Extract the (x, y) coordinate from the center of the cell holding the provided text.  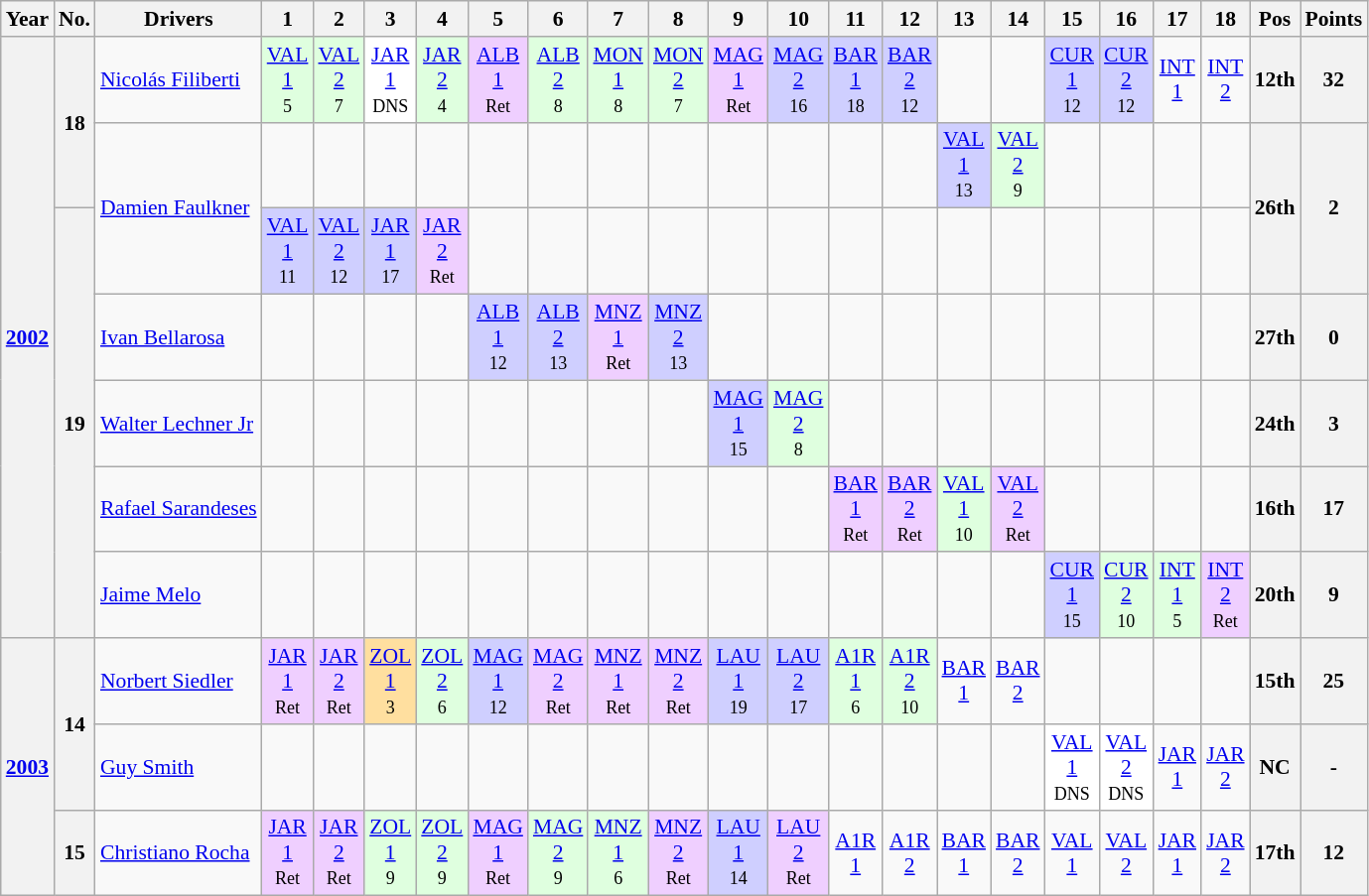
MON18 (617, 79)
Damien Faulkner (179, 208)
Points (1334, 19)
VAL212 (339, 252)
BAR118 (856, 79)
ALB1Ret (498, 79)
16th (1275, 510)
26th (1275, 208)
27th (1275, 337)
MAG29 (558, 853)
13 (965, 19)
A1R1 (856, 853)
VAL29 (1019, 165)
LAU217 (798, 681)
Drivers (179, 19)
VAL1 (1072, 853)
BAR212 (909, 79)
Guy Smith (179, 768)
Norbert Siedler (179, 681)
VAL15 (288, 79)
17th (1275, 853)
MAG28 (798, 423)
VAL2Ret (1019, 510)
25 (1334, 681)
19 (74, 423)
5 (498, 19)
ZOL26 (442, 681)
20th (1275, 595)
24th (1275, 423)
15th (1275, 681)
0 (1334, 337)
VAL113 (965, 165)
6 (558, 19)
11 (856, 19)
1 (288, 19)
A1R2 (909, 853)
BAR1Ret (856, 510)
INT2 (1225, 79)
Pos (1275, 19)
LAU2Ret (798, 853)
JAR1DNS (390, 79)
Walter Lechner Jr (179, 423)
12th (1275, 79)
INT15 (1177, 595)
MNZ16 (617, 853)
LAU119 (739, 681)
Christiano Rocha (179, 853)
VAL110 (965, 510)
No. (74, 19)
JAR24 (442, 79)
ALB28 (558, 79)
2002 (28, 337)
CUR212 (1126, 79)
ZOL13 (390, 681)
NC (1275, 768)
INT1 (1177, 79)
Rafael Sarandeses (179, 510)
4 (442, 19)
CUR210 (1126, 595)
7 (617, 19)
10 (798, 19)
MAG112 (498, 681)
32 (1334, 79)
BAR2Ret (909, 510)
Nicolás Filiberti (179, 79)
MON27 (679, 79)
ZOL19 (390, 853)
VAL27 (339, 79)
A1R16 (856, 681)
JAR117 (390, 252)
8 (679, 19)
MNZ213 (679, 337)
VAL2DNS (1126, 768)
CUR112 (1072, 79)
VAL2 (1126, 853)
16 (1126, 19)
CUR115 (1072, 595)
Year (28, 19)
ALB213 (558, 337)
LAU114 (739, 853)
MAG216 (798, 79)
ALB112 (498, 337)
ZOL29 (442, 853)
INT2Ret (1225, 595)
2003 (28, 767)
VAL1DNS (1072, 768)
MAG2Ret (558, 681)
- (1334, 768)
Jaime Melo (179, 595)
A1R210 (909, 681)
VAL111 (288, 252)
Ivan Bellarosa (179, 337)
MAG115 (739, 423)
